Search for the cell housing the specified text and yield its (X, Y) center coordinate. 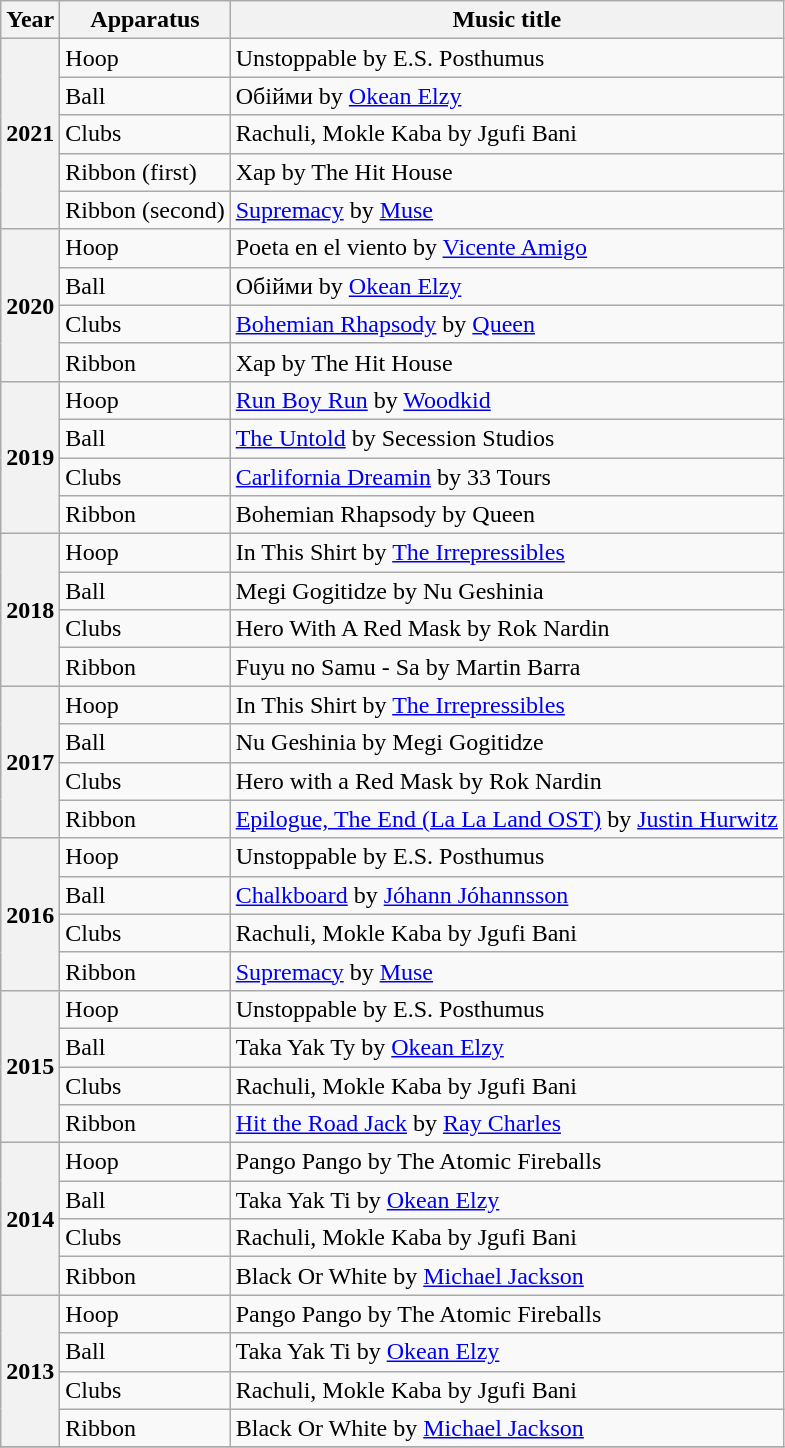
Chalkboard by Jóhann Jóhannsson (506, 895)
Hero with a Red Mask by Rok Nardin (506, 781)
2017 (30, 762)
Apparatus (145, 20)
2020 (30, 305)
2013 (30, 1371)
Fuyu no Samu - Sa by Martin Barra (506, 667)
2016 (30, 914)
Year (30, 20)
Hero With A Red Mask by Rok Nardin (506, 629)
2015 (30, 1066)
Ribbon (second) (145, 210)
Nu Geshinia by Megi Gogitidze (506, 743)
2019 (30, 457)
Run Boy Run by Woodkid (506, 400)
2018 (30, 610)
Music title (506, 20)
2021 (30, 134)
Carlifornia Dreamin by 33 Tours (506, 477)
Epilogue, The End (La La Land OST) by Justin Hurwitz (506, 819)
The Untold by Secession Studios (506, 438)
Megi Gogitidze by Nu Geshinia (506, 591)
Poeta en el viento by Vicente Amigo (506, 248)
Ribbon (first) (145, 172)
2014 (30, 1219)
Hit the Road Jack by Ray Charles (506, 1124)
Taka Yak Ty by Okean Elzy (506, 1047)
